Provide the [x, y] coordinate of the cell's center where the given text is located.  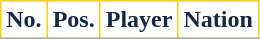
Pos. [74, 20]
No. [24, 20]
Player [139, 20]
Nation [218, 20]
